Find where the given text appears and provide that cell's center as (x, y) coordinate. 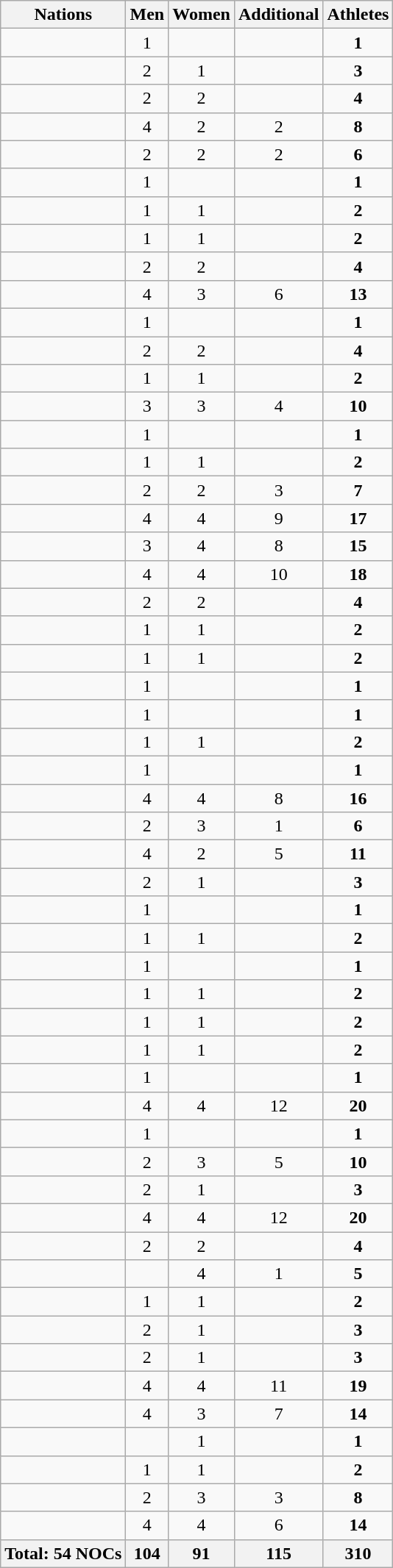
18 (358, 574)
9 (278, 518)
13 (358, 294)
115 (278, 1553)
Athletes (358, 15)
Men (147, 15)
Additional (278, 15)
19 (358, 1386)
Total: 54 NOCs (63, 1553)
310 (358, 1553)
15 (358, 546)
Nations (63, 15)
17 (358, 518)
91 (202, 1553)
16 (358, 798)
Women (202, 15)
104 (147, 1553)
